Return (x, y) of the center of cell containing provided text 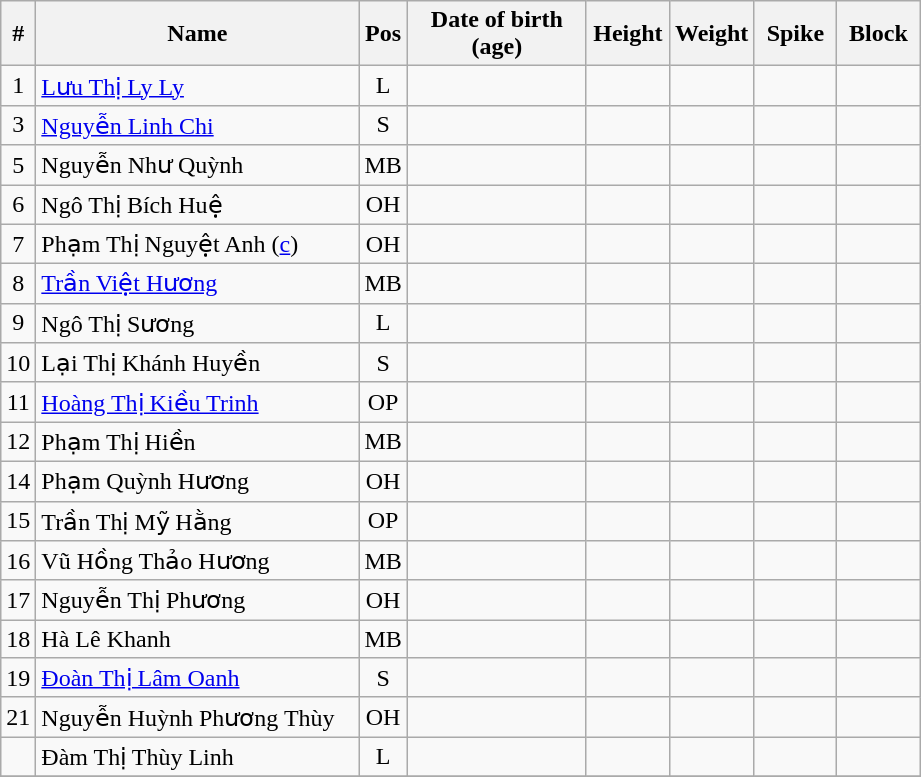
14 (18, 481)
Height (628, 34)
21 (18, 717)
12 (18, 442)
Date of birth (age) (496, 34)
Nguyễn Thị Phương (198, 600)
Hà Lê Khanh (198, 639)
Spike (796, 34)
Hoàng Thị Kiều Trinh (198, 402)
Trần Thị Mỹ Hằng (198, 521)
18 (18, 639)
Ngô Thị Bích Huệ (198, 204)
Lưu Thị Ly Ly (198, 86)
6 (18, 204)
Phạm Thị Nguyệt Anh (c) (198, 244)
Đoàn Thị Lâm Oanh (198, 678)
Nguyễn Như Quỳnh (198, 165)
3 (18, 125)
16 (18, 561)
Trần Việt Hương (198, 284)
Lại Thị Khánh Huyền (198, 363)
8 (18, 284)
# (18, 34)
9 (18, 323)
1 (18, 86)
Ngô Thị Sương (198, 323)
17 (18, 600)
11 (18, 402)
Phạm Thị Hiền (198, 442)
Vũ Hồng Thảo Hương (198, 561)
7 (18, 244)
Đàm Thị Thùy Linh (198, 757)
10 (18, 363)
19 (18, 678)
Name (198, 34)
Pos (383, 34)
Weight (711, 34)
Block (878, 34)
5 (18, 165)
15 (18, 521)
Phạm Quỳnh Hương (198, 481)
Nguyễn Linh Chi (198, 125)
Nguyễn Huỳnh Phương Thùy (198, 717)
